Output the [X, Y] coordinate of the center of the cell containing the given text.  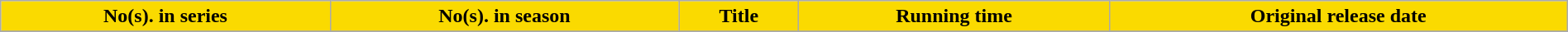
Title [739, 16]
Running time [954, 16]
No(s). in series [165, 16]
No(s). in season [504, 16]
Original release date [1338, 16]
